For the text-containing cell, return its midpoint in [X, Y] coordinate format. 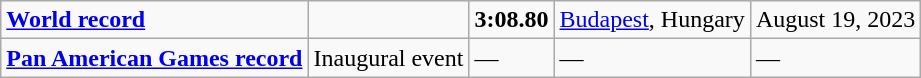
World record [154, 20]
August 19, 2023 [835, 20]
Inaugural event [388, 58]
Pan American Games record [154, 58]
3:08.80 [512, 20]
Budapest, Hungary [652, 20]
